Find where the given text appears and provide that cell's center as [x, y] coordinate. 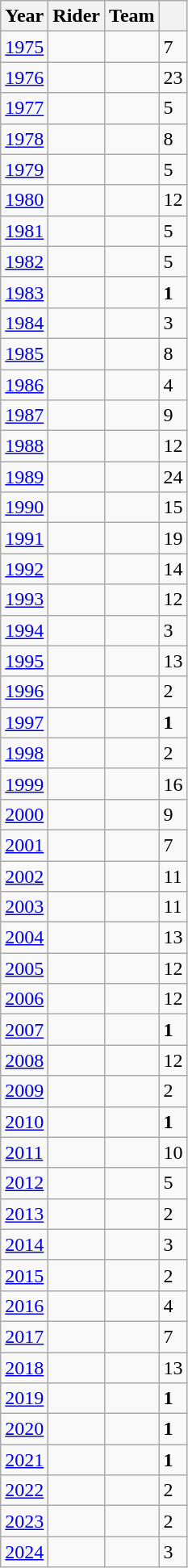
1992 [24, 569]
1976 [24, 77]
2007 [24, 1030]
2008 [24, 1060]
1999 [24, 784]
1984 [24, 323]
2024 [24, 1552]
2019 [24, 1399]
2001 [24, 845]
2000 [24, 814]
1980 [24, 200]
Rider [77, 16]
2012 [24, 1183]
1993 [24, 600]
16 [173, 784]
1981 [24, 231]
1997 [24, 722]
2005 [24, 968]
1996 [24, 692]
1983 [24, 292]
2011 [24, 1152]
2016 [24, 1306]
2018 [24, 1368]
2023 [24, 1521]
2020 [24, 1429]
1978 [24, 139]
1991 [24, 538]
2010 [24, 1122]
Team [132, 16]
2004 [24, 938]
1986 [24, 385]
24 [173, 477]
Year [24, 16]
2006 [24, 999]
14 [173, 569]
1990 [24, 508]
19 [173, 538]
1995 [24, 661]
2022 [24, 1491]
1975 [24, 47]
2009 [24, 1091]
1994 [24, 630]
1987 [24, 416]
2017 [24, 1336]
1977 [24, 108]
23 [173, 77]
2013 [24, 1214]
1985 [24, 353]
1989 [24, 477]
1982 [24, 261]
2003 [24, 907]
2002 [24, 876]
2021 [24, 1460]
1988 [24, 446]
2015 [24, 1275]
1979 [24, 169]
10 [173, 1152]
1998 [24, 753]
2014 [24, 1244]
15 [173, 508]
